Scan for the cell matching the given text and deliver its (X, Y) coordinate at center. 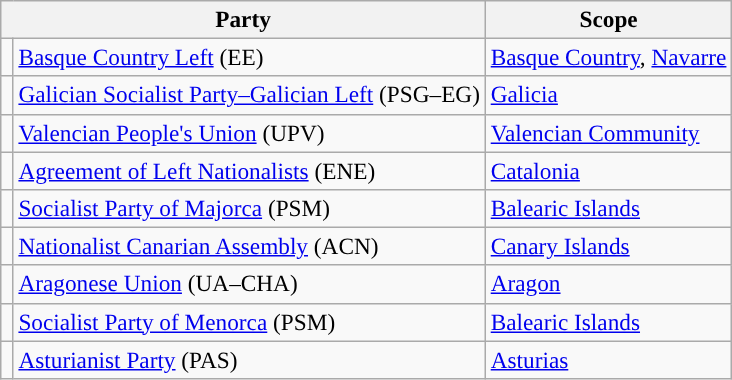
Galicia (608, 95)
Socialist Party of Menorca (PSM) (249, 322)
Agreement of Left Nationalists (ENE) (249, 170)
Scope (608, 19)
Valencian Community (608, 133)
Aragon (608, 284)
Canary Islands (608, 246)
Asturianist Party (PAS) (249, 359)
Valencian People's Union (UPV) (249, 133)
Party (244, 19)
Catalonia (608, 170)
Basque Country Left (EE) (249, 57)
Basque Country, Navarre (608, 57)
Aragonese Union (UA–CHA) (249, 284)
Socialist Party of Majorca (PSM) (249, 208)
Galician Socialist Party–Galician Left (PSG–EG) (249, 95)
Asturias (608, 359)
Nationalist Canarian Assembly (ACN) (249, 246)
